Determine the [x, y] coordinate at the center of the cell enclosing the given text.  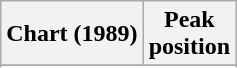
Chart (1989) [72, 34]
Peakposition [189, 34]
